Scan for the cell matching the given text and deliver its (X, Y) coordinate at center. 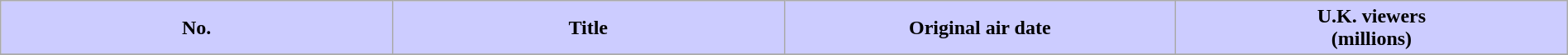
Title (588, 28)
Original air date (980, 28)
No. (197, 28)
U.K. viewers(millions) (1372, 28)
